Provide the (x, y) coordinate of the cell's center where the given text is located.  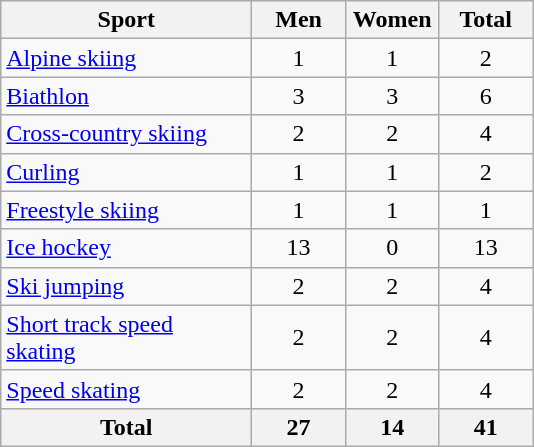
Biathlon (126, 96)
6 (486, 96)
Freestyle skiing (126, 210)
Ski jumping (126, 286)
14 (392, 427)
Ice hockey (126, 248)
27 (299, 427)
41 (486, 427)
Short track speed skating (126, 338)
Sport (126, 20)
Alpine skiing (126, 58)
Curling (126, 172)
Speed skating (126, 389)
Men (299, 20)
0 (392, 248)
Women (392, 20)
Cross-country skiing (126, 134)
